Scan for the cell matching the given text and deliver its (x, y) coordinate at center. 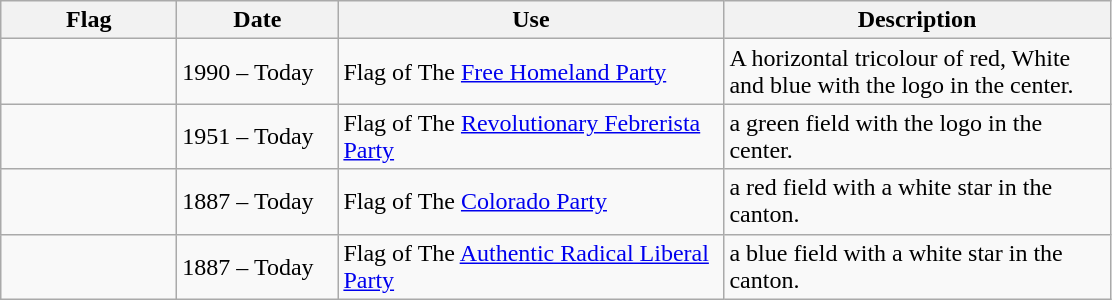
Description (917, 20)
Flag of The Authentic Radical Liberal Party (531, 266)
Flag of The Free Homeland Party (531, 72)
Flag of The Revolutionary Febrerista Party (531, 136)
Flag of The Colorado Party (531, 202)
a green field with the logo in the center. (917, 136)
A horizontal tricolour of red, White and blue with the logo in the center. (917, 72)
1990 – Today (258, 72)
Date (258, 20)
a red field with a white star in the canton. (917, 202)
a blue field with a white star in the canton. (917, 266)
1951 – Today (258, 136)
Flag (89, 20)
Use (531, 20)
